Locate the cell with the specified text and output its [x, y] center coordinate. 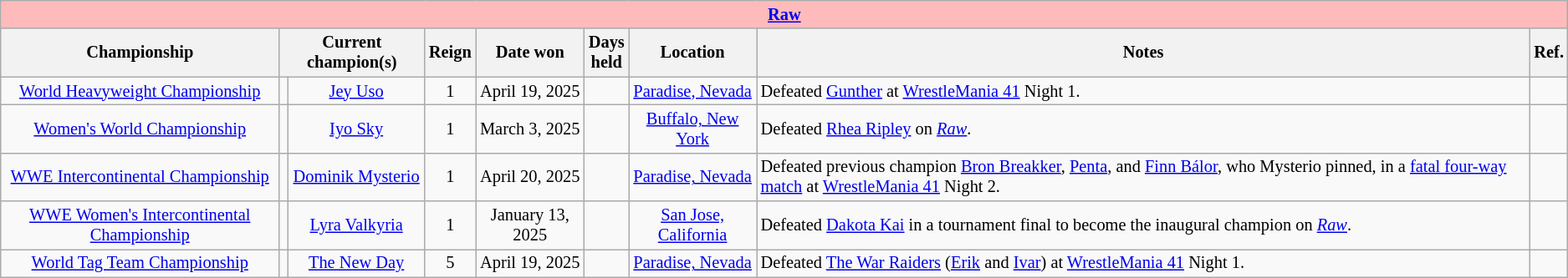
World Tag Team Championship [140, 263]
Lyra Valkyria [356, 225]
Raw [784, 14]
Dominik Mysterio [356, 177]
Defeated previous champion Bron Breakker, Penta, and Finn Bálor, who Mysterio pinned, in a fatal four-way match at WrestleMania 41 Night 2. [1144, 177]
Notes [1144, 53]
Buffalo, New York [692, 129]
March 3, 2025 [530, 129]
Iyo Sky [356, 129]
The New Day [356, 263]
Championship [140, 53]
January 13, 2025 [530, 225]
April 20, 2025 [530, 177]
Ref. [1549, 53]
Defeated Dakota Kai in a tournament final to become the inaugural champion on Raw. [1144, 225]
Daysheld [607, 53]
Date won [530, 53]
Location [692, 53]
Current champion(s) [352, 53]
Defeated The War Raiders (Erik and Ivar) at WrestleMania 41 Night 1. [1144, 263]
WWE Intercontinental Championship [140, 177]
5 [450, 263]
Women's World Championship [140, 129]
San Jose, California [692, 225]
Jey Uso [356, 91]
Defeated Rhea Ripley on Raw. [1144, 129]
Reign [450, 53]
World Heavyweight Championship [140, 91]
Defeated Gunther at WrestleMania 41 Night 1. [1144, 91]
WWE Women's Intercontinental Championship [140, 225]
